Return [x, y] of the center of cell containing provided text 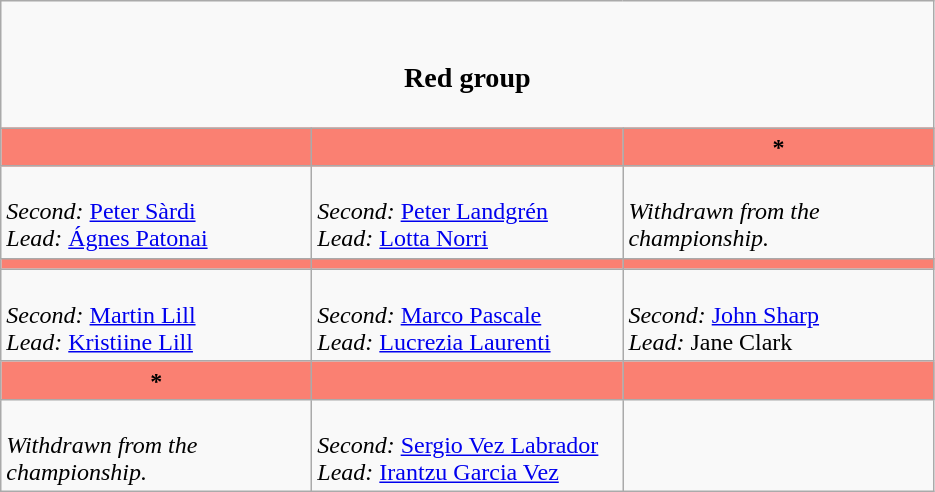
Second: Peter Landgrén Lead: Lotta Norri [468, 212]
Second: Marco Pascale Lead: Lucrezia Laurenti [468, 315]
Second: John Sharp Lead: Jane Clark [778, 315]
Red group [468, 64]
Second: Peter Sàrdi Lead: Ágnes Patonai [156, 212]
Second: Martin Lill Lead: Kristiine Lill [156, 315]
Second: Sergio Vez Labrador Lead: Irantzu Garcia Vez [468, 445]
